Extract the [x, y] coordinate from the center of the cell holding the provided text.  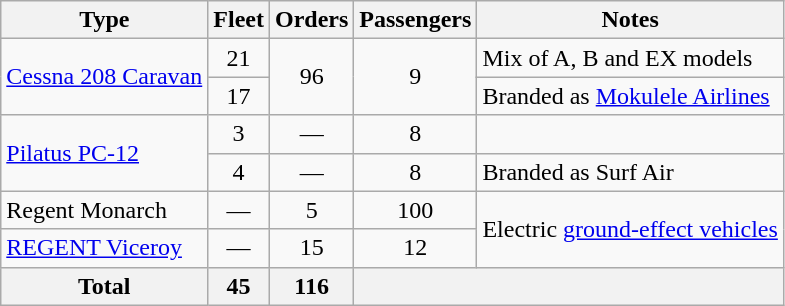
Total [104, 286]
15 [311, 248]
Orders [311, 20]
Mix of A, B and EX models [630, 58]
100 [416, 210]
Type [104, 20]
REGENT Viceroy [104, 248]
45 [239, 286]
Notes [630, 20]
12 [416, 248]
Regent Monarch [104, 210]
Pilatus PC-12 [104, 153]
116 [311, 286]
Passengers [416, 20]
96 [311, 77]
Branded as Mokulele Airlines [630, 96]
Fleet [239, 20]
17 [239, 96]
3 [239, 134]
Branded as Surf Air [630, 172]
4 [239, 172]
Electric ground-effect vehicles [630, 229]
5 [311, 210]
21 [239, 58]
9 [416, 77]
Cessna 208 Caravan [104, 77]
